Capture the cell that displays the provided text and extract its [x, y] central coordinate. 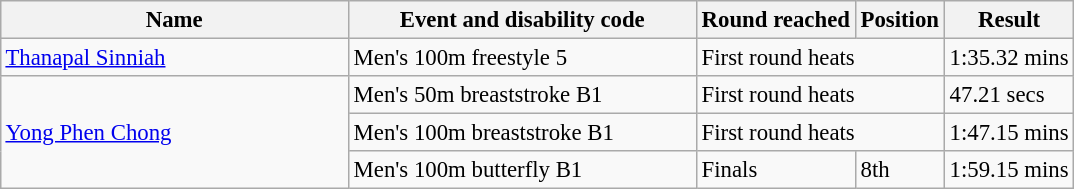
Men's 100m breaststroke B1 [522, 133]
Event and disability code [522, 20]
47.21 secs [1009, 95]
Men's 100m butterfly B1 [522, 170]
Result [1009, 20]
Round reached [776, 20]
Name [174, 20]
1:59.15 mins [1009, 170]
Men's 100m freestyle 5 [522, 58]
Thanapal Sinniah [174, 58]
1:35.32 mins [1009, 58]
8th [900, 170]
Yong Phen Chong [174, 132]
Men's 50m breaststroke B1 [522, 95]
Finals [776, 170]
Position [900, 20]
1:47.15 mins [1009, 133]
